Capture the cell that displays the provided text and extract its [x, y] central coordinate. 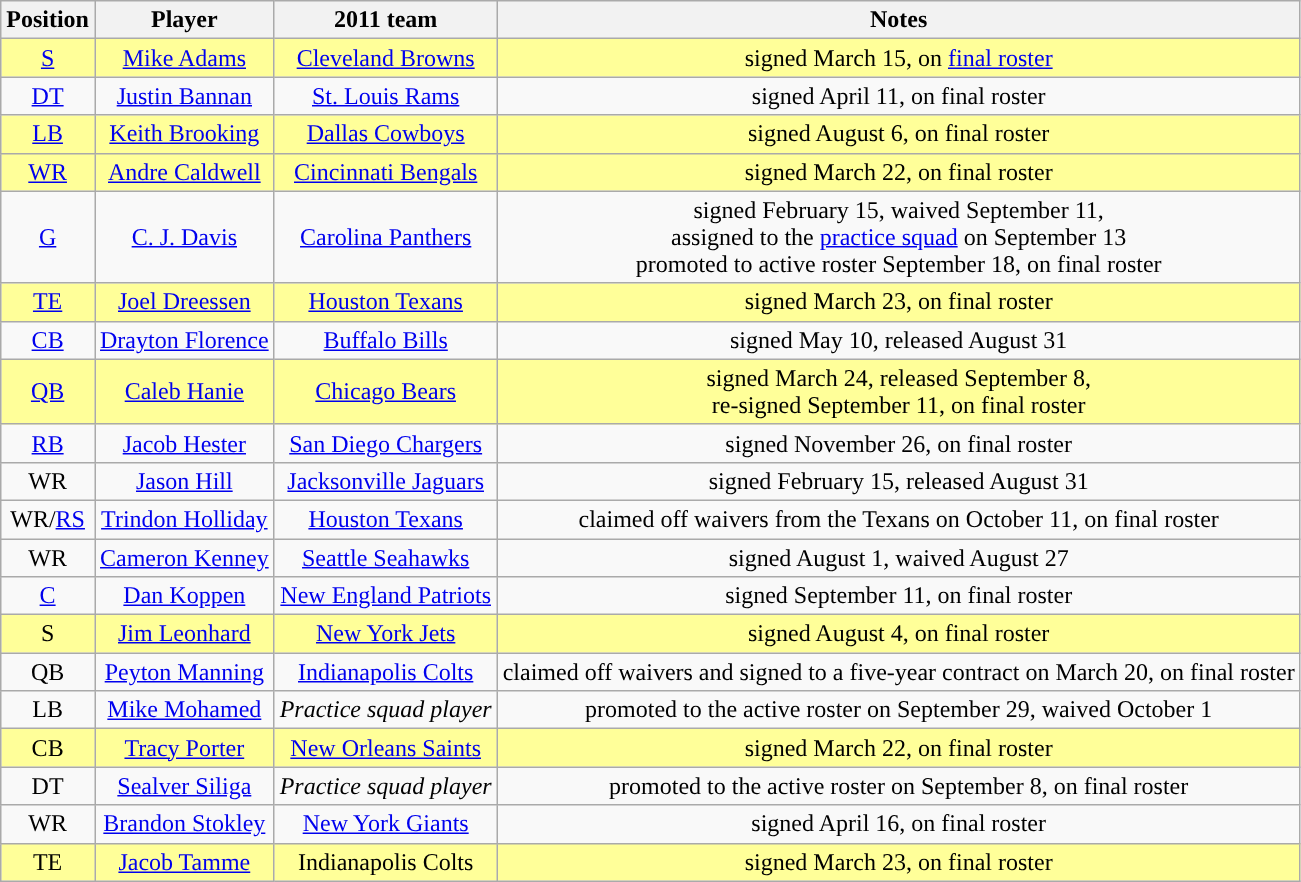
Carolina Panthers [386, 237]
signed February 15, waived September 11,assigned to the practice squad on September 13promoted to active roster September 18, on final roster [898, 237]
promoted to the active roster on September 8, on final roster [898, 786]
C [48, 596]
Caleb Hanie [184, 392]
signed November 26, on final roster [898, 443]
Jim Leonhard [184, 634]
signed August 4, on final roster [898, 634]
Jacob Hester [184, 443]
Keith Brooking [184, 134]
Jason Hill [184, 481]
WR/RS [48, 519]
Buffalo Bills [386, 340]
Mike Adams [184, 58]
Trindon Holliday [184, 519]
New Orleans Saints [386, 748]
Cleveland Browns [386, 58]
signed May 10, released August 31 [898, 340]
New York Jets [386, 634]
San Diego Chargers [386, 443]
Position [48, 20]
C. J. Davis [184, 237]
Andre Caldwell [184, 172]
claimed off waivers from the Texans on October 11, on final roster [898, 519]
Seattle Seahawks [386, 557]
Jacksonville Jaguars [386, 481]
Brandon Stokley [184, 824]
Jacob Tamme [184, 862]
RB [48, 443]
Justin Bannan [184, 96]
New York Giants [386, 824]
Dallas Cowboys [386, 134]
2011 team [386, 20]
claimed off waivers and signed to a five-year contract on March 20, on final roster [898, 672]
Player [184, 20]
St. Louis Rams [386, 96]
G [48, 237]
promoted to the active roster on September 29, waived October 1 [898, 710]
signed September 11, on final roster [898, 596]
signed February 15, released August 31 [898, 481]
signed April 16, on final roster [898, 824]
signed March 24, released September 8,re-signed September 11, on final roster [898, 392]
Mike Mohamed [184, 710]
Tracy Porter [184, 748]
Peyton Manning [184, 672]
signed August 1, waived August 27 [898, 557]
New England Patriots [386, 596]
Drayton Florence [184, 340]
Cameron Kenney [184, 557]
Sealver Siliga [184, 786]
signed April 11, on final roster [898, 96]
Cincinnati Bengals [386, 172]
Notes [898, 20]
signed March 15, on final roster [898, 58]
signed August 6, on final roster [898, 134]
Chicago Bears [386, 392]
Joel Dreessen [184, 302]
Dan Koppen [184, 596]
